Identify which cell holds the provided text, then report its [X, Y] central coordinate. 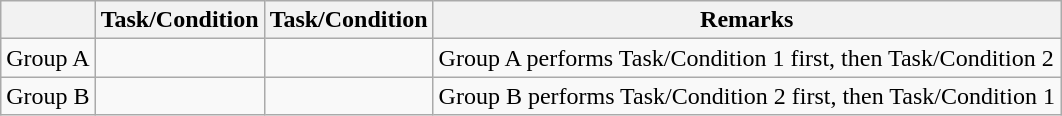
Group B performs Task/Condition 2 first, then Task/Condition 1 [746, 96]
Group B [48, 96]
Group A [48, 58]
Group A performs Task/Condition 1 first, then Task/Condition 2 [746, 58]
Remarks [746, 20]
